Capture the cell that displays the provided text and extract its [X, Y] central coordinate. 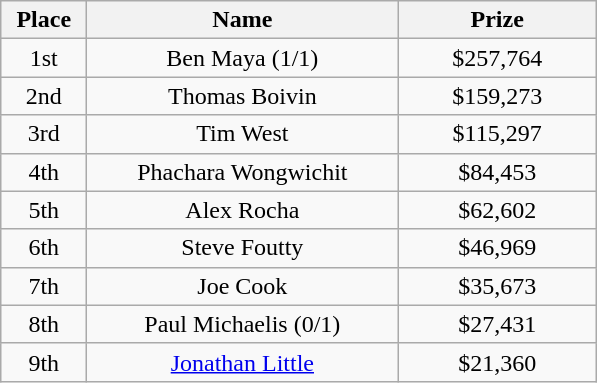
8th [44, 324]
Paul Michaelis (0/1) [242, 324]
9th [44, 362]
$115,297 [498, 134]
Alex Rocha [242, 210]
Jonathan Little [242, 362]
6th [44, 248]
1st [44, 58]
Phachara Wongwichit [242, 172]
3rd [44, 134]
$62,602 [498, 210]
4th [44, 172]
Place [44, 20]
$257,764 [498, 58]
Name [242, 20]
$84,453 [498, 172]
Tim West [242, 134]
Joe Cook [242, 286]
$46,969 [498, 248]
Prize [498, 20]
Thomas Boivin [242, 96]
$27,431 [498, 324]
$159,273 [498, 96]
Ben Maya (1/1) [242, 58]
$35,673 [498, 286]
2nd [44, 96]
7th [44, 286]
5th [44, 210]
Steve Foutty [242, 248]
$21,360 [498, 362]
